For the text-containing cell, return its midpoint in [X, Y] coordinate format. 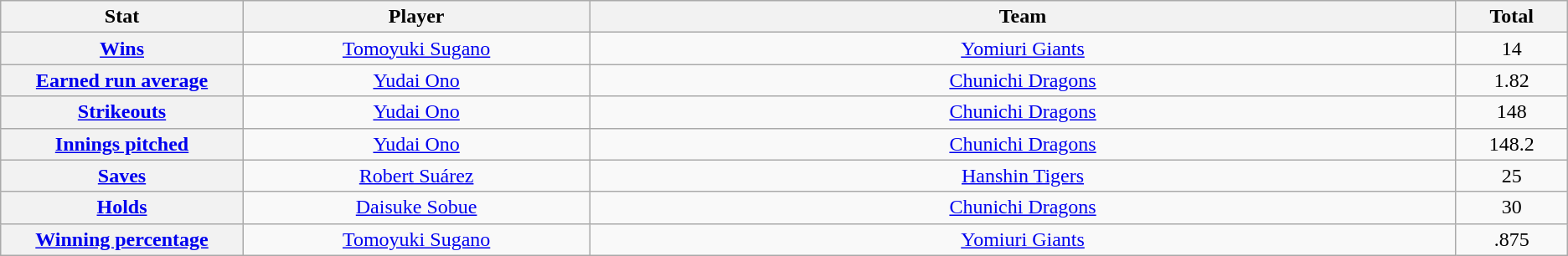
Team [1023, 17]
Player [416, 17]
Stat [122, 17]
.875 [1511, 239]
Saves [122, 176]
Robert Suárez [416, 176]
148 [1511, 112]
148.2 [1511, 144]
Earned run average [122, 80]
Daisuke Sobue [416, 207]
Total [1511, 17]
Hanshin Tigers [1023, 176]
Winning percentage [122, 239]
Innings pitched [122, 144]
25 [1511, 176]
Holds [122, 207]
1.82 [1511, 80]
30 [1511, 207]
Wins [122, 49]
14 [1511, 49]
Strikeouts [122, 112]
